For the text-containing cell, return its midpoint in (X, Y) coordinate format. 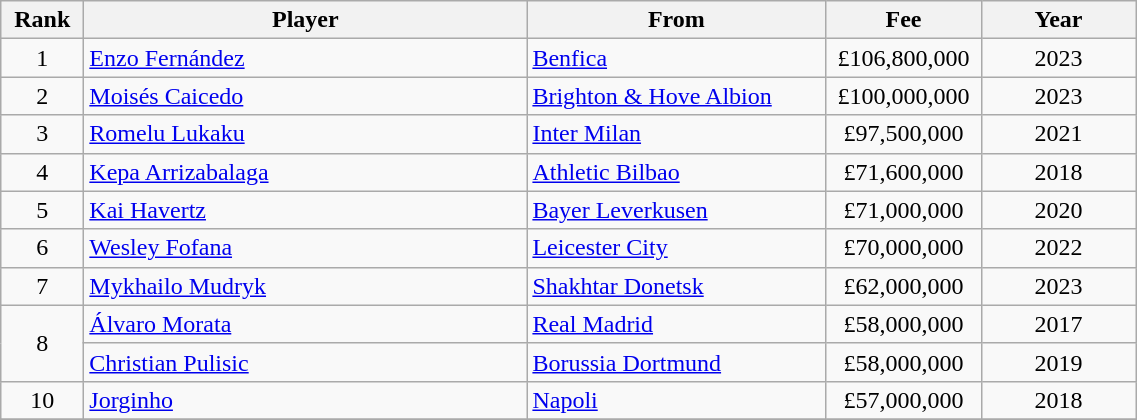
Napoli (676, 400)
2 (42, 96)
Leicester City (676, 248)
Rank (42, 20)
Athletic Bilbao (676, 172)
£71,000,000 (904, 210)
Year (1058, 20)
Bayer Leverkusen (676, 210)
Jorginho (306, 400)
1 (42, 58)
£70,000,000 (904, 248)
2021 (1058, 134)
From (676, 20)
10 (42, 400)
Benfica (676, 58)
5 (42, 210)
Real Madrid (676, 324)
Kepa Arrizabalaga (306, 172)
2022 (1058, 248)
6 (42, 248)
Borussia Dortmund (676, 362)
4 (42, 172)
Kai Havertz (306, 210)
£71,600,000 (904, 172)
8 (42, 343)
Álvaro Morata (306, 324)
7 (42, 286)
Brighton & Hove Albion (676, 96)
3 (42, 134)
2019 (1058, 362)
Moisés Caicedo (306, 96)
£106,800,000 (904, 58)
2017 (1058, 324)
£57,000,000 (904, 400)
2020 (1058, 210)
Mykhailo Mudryk (306, 286)
Shakhtar Donetsk (676, 286)
£62,000,000 (904, 286)
Enzo Fernández (306, 58)
£100,000,000 (904, 96)
£97,500,000 (904, 134)
Romelu Lukaku (306, 134)
Player (306, 20)
Fee (904, 20)
Inter Milan (676, 134)
Christian Pulisic (306, 362)
Wesley Fofana (306, 248)
